Return (x, y) of the center of cell containing provided text 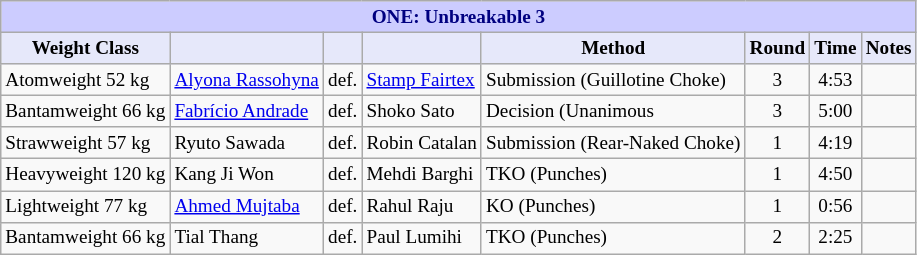
Strawweight 57 kg (86, 143)
Stamp Fairtex (422, 80)
Tial Thang (247, 238)
Alyona Rassohyna (247, 80)
Submission (Guillotine Choke) (613, 80)
Robin Catalan (422, 143)
Kang Ji Won (247, 175)
Atomweight 52 kg (86, 80)
Fabrício Andrade (247, 111)
KO (Punches) (613, 206)
4:50 (836, 175)
Method (613, 48)
Weight Class (86, 48)
Ryuto Sawada (247, 143)
Decision (Unanimous (613, 111)
ONE: Unbreakable 3 (458, 17)
Rahul Raju (422, 206)
0:56 (836, 206)
Shoko Sato (422, 111)
Round (778, 48)
Notes (888, 48)
Submission (Rear-Naked Choke) (613, 143)
5:00 (836, 111)
4:19 (836, 143)
4:53 (836, 80)
Lightweight 77 kg (86, 206)
Time (836, 48)
Heavyweight 120 kg (86, 175)
2 (778, 238)
2:25 (836, 238)
Ahmed Mujtaba (247, 206)
Paul Lumihi (422, 238)
Mehdi Barghi (422, 175)
